Capture the cell that displays the provided text and extract its [x, y] central coordinate. 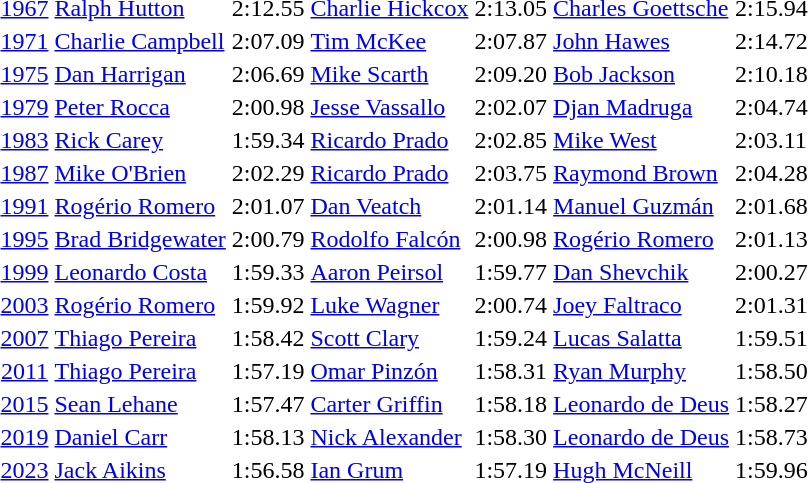
2:06.69 [268, 74]
1:59.33 [268, 272]
2:01.14 [511, 206]
Ryan Murphy [642, 371]
Dan Veatch [390, 206]
2:07.87 [511, 41]
Tim McKee [390, 41]
Brad Bridgewater [140, 239]
1:59.77 [511, 272]
1:59.92 [268, 305]
Luke Wagner [390, 305]
Lucas Salatta [642, 338]
Rodolfo Falcón [390, 239]
Jesse Vassallo [390, 107]
Rick Carey [140, 140]
Leonardo Costa [140, 272]
Omar Pinzón [390, 371]
Scott Clary [390, 338]
2:02.85 [511, 140]
Nick Alexander [390, 437]
Carter Griffin [390, 404]
Dan Harrigan [140, 74]
Daniel Carr [140, 437]
Djan Madruga [642, 107]
2:00.74 [511, 305]
Manuel Guzmán [642, 206]
2:01.07 [268, 206]
Dan Shevchik [642, 272]
1:58.13 [268, 437]
John Hawes [642, 41]
Joey Faltraco [642, 305]
2:02.29 [268, 173]
1:58.31 [511, 371]
1:58.42 [268, 338]
1:57.19 [268, 371]
Sean Lehane [140, 404]
Mike West [642, 140]
2:02.07 [511, 107]
Raymond Brown [642, 173]
Peter Rocca [140, 107]
1:59.24 [511, 338]
Mike Scarth [390, 74]
2:00.79 [268, 239]
1:59.34 [268, 140]
2:09.20 [511, 74]
1:57.47 [268, 404]
Bob Jackson [642, 74]
2:07.09 [268, 41]
Aaron Peirsol [390, 272]
Charlie Campbell [140, 41]
1:58.18 [511, 404]
Mike O'Brien [140, 173]
1:58.30 [511, 437]
2:03.75 [511, 173]
